Return [x, y] of the center of cell containing provided text 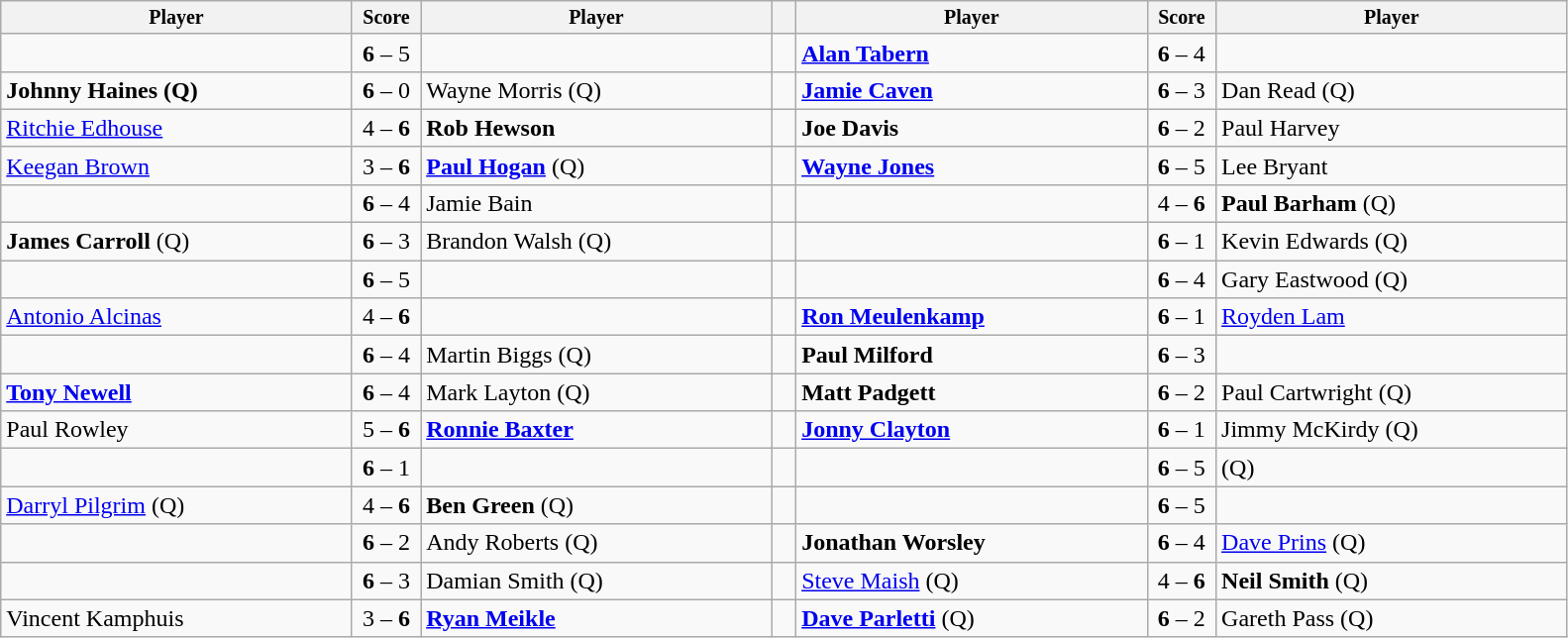
Martin Biggs (Q) [596, 355]
Damian Smith (Q) [596, 581]
Dan Read (Q) [1392, 90]
Paul Hogan (Q) [596, 165]
Johnny Haines (Q) [176, 90]
Keegan Brown [176, 165]
Mark Layton (Q) [596, 392]
Matt Padgett [972, 392]
Paul Rowley [176, 430]
Brandon Walsh (Q) [596, 242]
6 – 0 [386, 90]
Tony Newell [176, 392]
Lee Bryant [1392, 165]
Jimmy McKirdy (Q) [1392, 430]
Jamie Caven [972, 90]
James Carroll (Q) [176, 242]
Paul Barham (Q) [1392, 203]
Rob Hewson [596, 128]
Royden Lam [1392, 317]
Darryl Pilgrim (Q) [176, 505]
5 – 6 [386, 430]
Joe Davis [972, 128]
Ben Green (Q) [596, 505]
Antonio Alcinas [176, 317]
Paul Harvey [1392, 128]
Gareth Pass (Q) [1392, 618]
Ronnie Baxter [596, 430]
Jonathan Worsley [972, 543]
Alan Tabern [972, 53]
Andy Roberts (Q) [596, 543]
Ron Meulenkamp [972, 317]
Jamie Bain [596, 203]
Gary Eastwood (Q) [1392, 279]
Neil Smith (Q) [1392, 581]
Vincent Kamphuis [176, 618]
Steve Maish (Q) [972, 581]
Kevin Edwards (Q) [1392, 242]
Jonny Clayton [972, 430]
(Q) [1392, 468]
Ryan Meikle [596, 618]
Dave Prins (Q) [1392, 543]
Dave Parletti (Q) [972, 618]
Paul Cartwright (Q) [1392, 392]
Ritchie Edhouse [176, 128]
Paul Milford [972, 355]
Wayne Jones [972, 165]
Wayne Morris (Q) [596, 90]
